Pinpoint the cell where the given text exists, returning its (X, Y) midpoint coordinate. 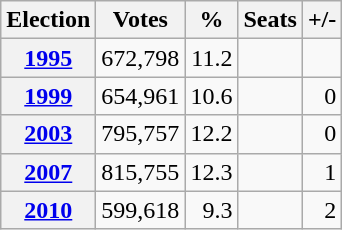
599,618 (140, 210)
1999 (48, 96)
Seats (270, 20)
654,961 (140, 96)
795,757 (140, 134)
11.2 (212, 58)
+/- (322, 20)
1 (322, 172)
815,755 (140, 172)
12.3 (212, 172)
Election (48, 20)
10.6 (212, 96)
2007 (48, 172)
12.2 (212, 134)
Votes (140, 20)
% (212, 20)
672,798 (140, 58)
1995 (48, 58)
9.3 (212, 210)
2 (322, 210)
2003 (48, 134)
2010 (48, 210)
